Provide the (x, y) coordinate of the cell's center where the given text is located.  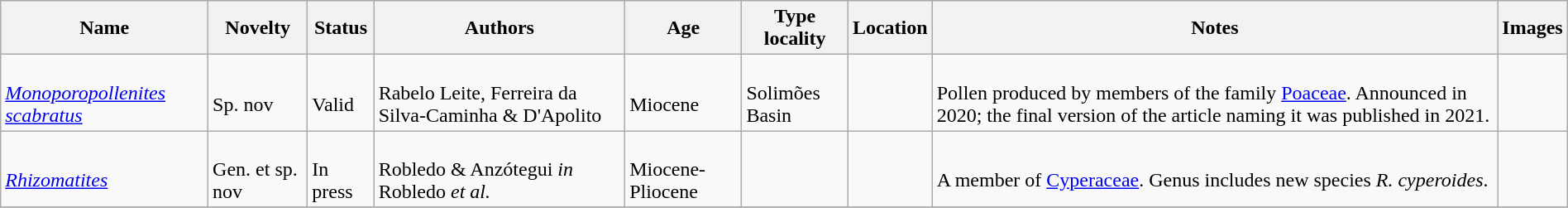
Rabelo Leite, Ferreira da Silva-Caminha & D'Apolito (500, 93)
Pollen produced by members of the family Poaceae. Announced in 2020; the final version of the article naming it was published in 2021. (1215, 93)
In press (341, 169)
Location (890, 28)
Novelty (258, 28)
Robledo & Anzótegui in Robledo et al. (500, 169)
Solimões Basin (795, 93)
Age (683, 28)
Miocene (683, 93)
Type locality (795, 28)
Authors (500, 28)
Name (104, 28)
Gen. et sp. nov (258, 169)
Sp. nov (258, 93)
Rhizomatites (104, 169)
Monoporopollenites scabratus (104, 93)
Notes (1215, 28)
Miocene-Pliocene (683, 169)
A member of Cyperaceae. Genus includes new species R. cyperoides. (1215, 169)
Status (341, 28)
Valid (341, 93)
Images (1532, 28)
